Provide the [X, Y] coordinate of the cell's center where the given text is located.  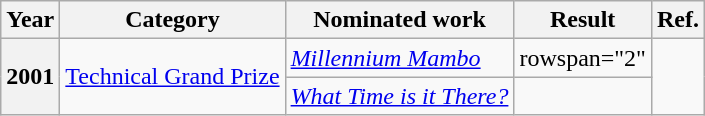
Year [30, 20]
Nominated work [400, 20]
Ref. [678, 20]
2001 [30, 77]
Millennium Mambo [400, 58]
Technical Grand Prize [172, 77]
Category [172, 20]
rowspan="2" [583, 58]
Result [583, 20]
What Time is it There? [400, 96]
